From the cell containing the given text, extract its center point as [x, y] coordinate. 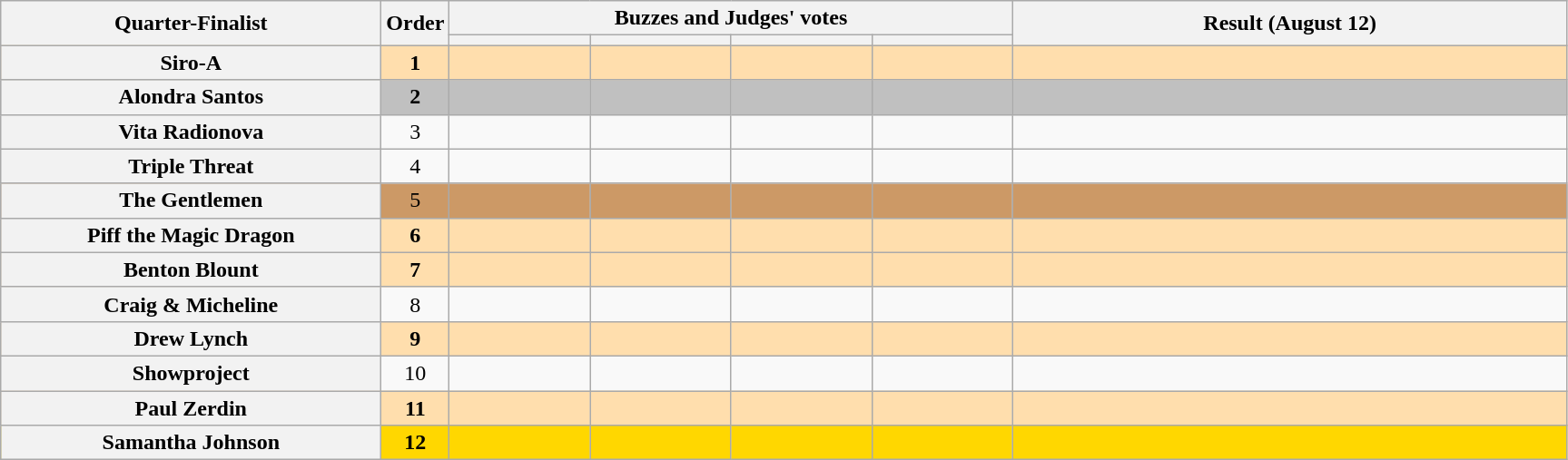
The Gentlemen [191, 201]
Triple Threat [191, 166]
Alondra Santos [191, 97]
Benton Blount [191, 269]
3 [416, 132]
Drew Lynch [191, 338]
9 [416, 338]
5 [416, 201]
4 [416, 166]
Showproject [191, 373]
Vita Radionova [191, 132]
Samantha Johnson [191, 443]
2 [416, 97]
Buzzes and Judges' votes [731, 18]
Siro-A [191, 63]
10 [416, 373]
Result (August 12) [1289, 24]
Craig & Micheline [191, 304]
8 [416, 304]
1 [416, 63]
Order [416, 24]
Piff the Magic Dragon [191, 235]
7 [416, 269]
Paul Zerdin [191, 407]
6 [416, 235]
12 [416, 443]
11 [416, 407]
Quarter-Finalist [191, 24]
